Return the (x, y) coordinate for the center point of the cell that contains the specified text.  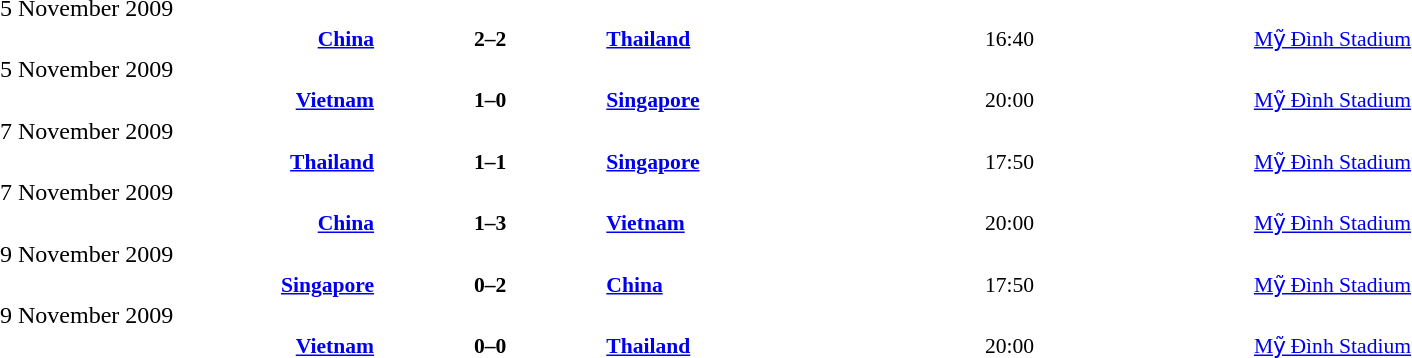
0–2 (490, 284)
1–0 (490, 100)
1–3 (490, 223)
China (794, 284)
Thailand (794, 38)
16:40 (1116, 38)
1–1 (490, 162)
2–2 (490, 38)
Vietnam (794, 223)
